Search for the cell housing the specified text and yield its [x, y] center coordinate. 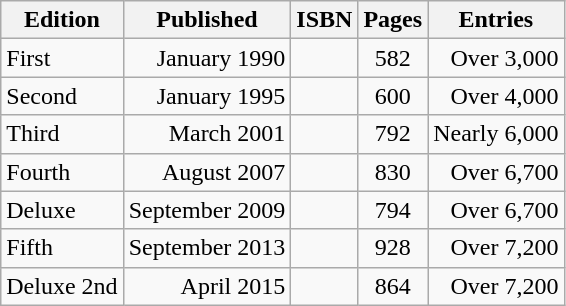
Pages [393, 20]
Second [62, 96]
September 2013 [207, 248]
Entries [496, 20]
Deluxe [62, 210]
August 2007 [207, 172]
April 2015 [207, 286]
582 [393, 58]
Published [207, 20]
830 [393, 172]
Edition [62, 20]
Deluxe 2nd [62, 286]
928 [393, 248]
794 [393, 210]
January 1990 [207, 58]
600 [393, 96]
Over 3,000 [496, 58]
March 2001 [207, 134]
First [62, 58]
Third [62, 134]
September 2009 [207, 210]
Over 4,000 [496, 96]
ISBN [324, 20]
864 [393, 286]
Fifth [62, 248]
Fourth [62, 172]
Nearly 6,000 [496, 134]
792 [393, 134]
January 1995 [207, 96]
